Capture the cell that displays the provided text and extract its (x, y) central coordinate. 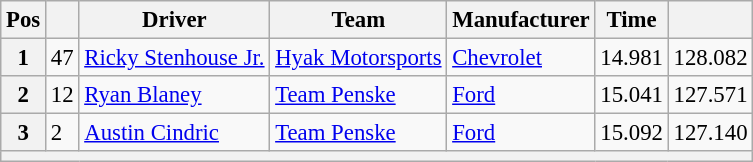
Chevrolet (521, 58)
12 (62, 95)
Ricky Stenhouse Jr. (174, 58)
128.082 (710, 58)
127.140 (710, 133)
127.571 (710, 95)
Pos (24, 20)
Ryan Blaney (174, 95)
15.041 (632, 95)
47 (62, 58)
Austin Cindric (174, 133)
15.092 (632, 133)
3 (24, 133)
Team (358, 20)
1 (24, 58)
Driver (174, 20)
14.981 (632, 58)
Hyak Motorsports (358, 58)
Time (632, 20)
Manufacturer (521, 20)
